For the text-containing cell, return its midpoint in [X, Y] coordinate format. 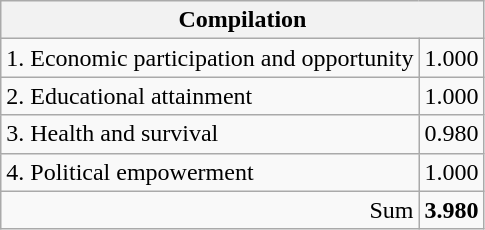
2. Educational attainment [210, 96]
Sum [210, 210]
4. Political empowerment [210, 172]
3. Health and survival [210, 134]
1. Economic participation and opportunity [210, 58]
3.980 [452, 210]
Compilation [242, 20]
0.980 [452, 134]
